Identify which cell holds the provided text, then report its (x, y) central coordinate. 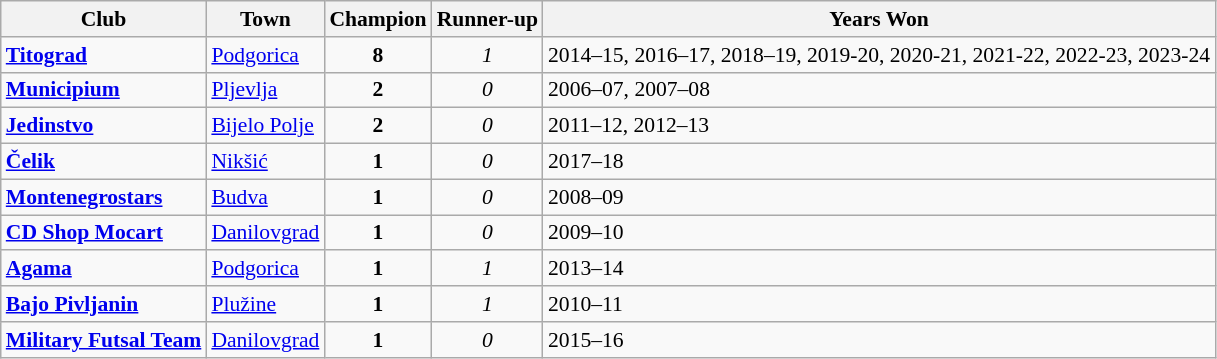
Municipium (104, 90)
2010–11 (879, 304)
2009–10 (879, 233)
Bajo Pivljanin (104, 304)
Titograd (104, 55)
Jedinstvo (104, 126)
2013–14 (879, 269)
2014–15, 2016–17, 2018–19, 2019-20, 2020-21, 2021-22, 2022-23, 2023-24 (879, 55)
Pljevlja (265, 90)
Years Won (879, 19)
Plužine (265, 304)
Nikšić (265, 162)
2017–18 (879, 162)
2011–12, 2012–13 (879, 126)
Bijelo Polje (265, 126)
Military Futsal Team (104, 340)
Montenegrostars (104, 197)
Champion (378, 19)
8 (378, 55)
Budva (265, 197)
2008–09 (879, 197)
CD Shop Mocart (104, 233)
Runner-up (488, 19)
2006–07, 2007–08 (879, 90)
Town (265, 19)
Čelik (104, 162)
Agama (104, 269)
2015–16 (879, 340)
Club (104, 19)
